Capture the cell that displays the provided text and extract its [X, Y] central coordinate. 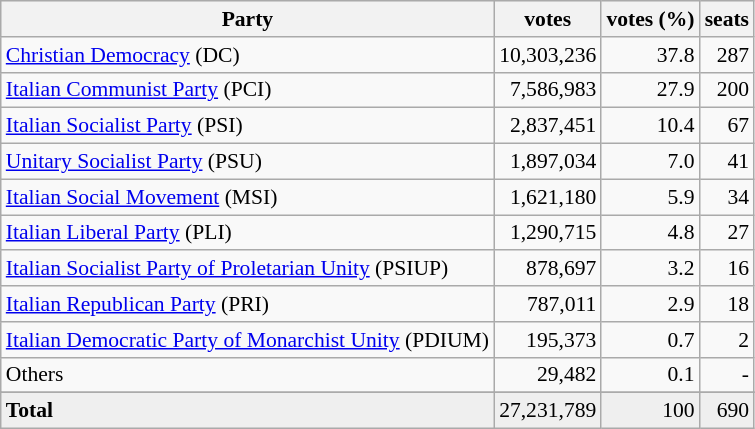
690 [727, 411]
100 [650, 411]
2,837,451 [548, 126]
787,011 [548, 304]
Italian Republican Party (PRI) [248, 304]
0.1 [650, 375]
27 [727, 233]
votes [548, 19]
Italian Socialist Party (PSI) [248, 126]
200 [727, 90]
18 [727, 304]
878,697 [548, 269]
Italian Socialist Party of Proletarian Unity (PSIUP) [248, 269]
29,482 [548, 375]
27,231,789 [548, 411]
27.9 [650, 90]
10,303,236 [548, 55]
67 [727, 126]
3.2 [650, 269]
7,586,983 [548, 90]
Italian Democratic Party of Monarchist Unity (PDIUM) [248, 340]
Christian Democracy (DC) [248, 55]
4.8 [650, 233]
287 [727, 55]
Italian Communist Party (PCI) [248, 90]
seats [727, 19]
0.7 [650, 340]
Unitary Socialist Party (PSU) [248, 162]
5.9 [650, 197]
Others [248, 375]
1,621,180 [548, 197]
16 [727, 269]
41 [727, 162]
votes (%) [650, 19]
37.8 [650, 55]
2 [727, 340]
Italian Social Movement (MSI) [248, 197]
Party [248, 19]
34 [727, 197]
1,897,034 [548, 162]
10.4 [650, 126]
195,373 [548, 340]
- [727, 375]
7.0 [650, 162]
1,290,715 [548, 233]
2.9 [650, 304]
Total [248, 411]
Italian Liberal Party (PLI) [248, 233]
